From the cell containing the given text, extract its center point as [X, Y] coordinate. 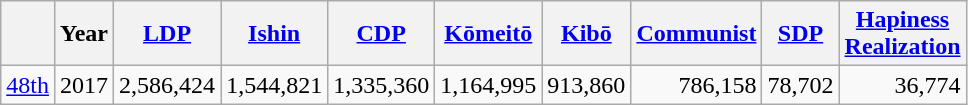
2,586,424 [168, 85]
CDP [382, 34]
1,335,360 [382, 85]
78,702 [800, 85]
2017 [84, 85]
Communist [696, 34]
Kōmeitō [488, 34]
786,158 [696, 85]
Ishin [274, 34]
1,544,821 [274, 85]
1,164,995 [488, 85]
36,774 [902, 85]
Year [84, 34]
HapinessRealization [902, 34]
Kibō [586, 34]
LDP [168, 34]
48th [28, 85]
913,860 [586, 85]
SDP [800, 34]
